Detect which cell encompasses the target text, then output its [x, y] center coordinate. 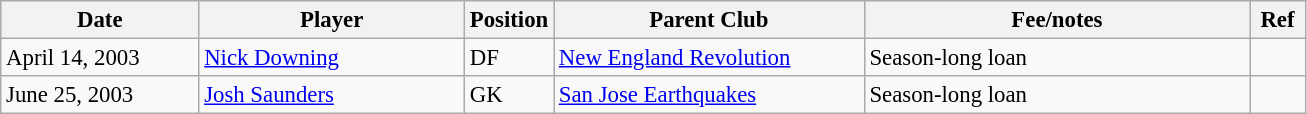
Fee/notes [1057, 20]
Position [508, 20]
Nick Downing [332, 58]
Ref [1278, 20]
Player [332, 20]
Parent Club [710, 20]
San Jose Earthquakes [710, 95]
Josh Saunders [332, 95]
April 14, 2003 [100, 58]
Date [100, 20]
New England Revolution [710, 58]
June 25, 2003 [100, 95]
DF [508, 58]
GK [508, 95]
